Return (x, y) of the center of cell containing provided text 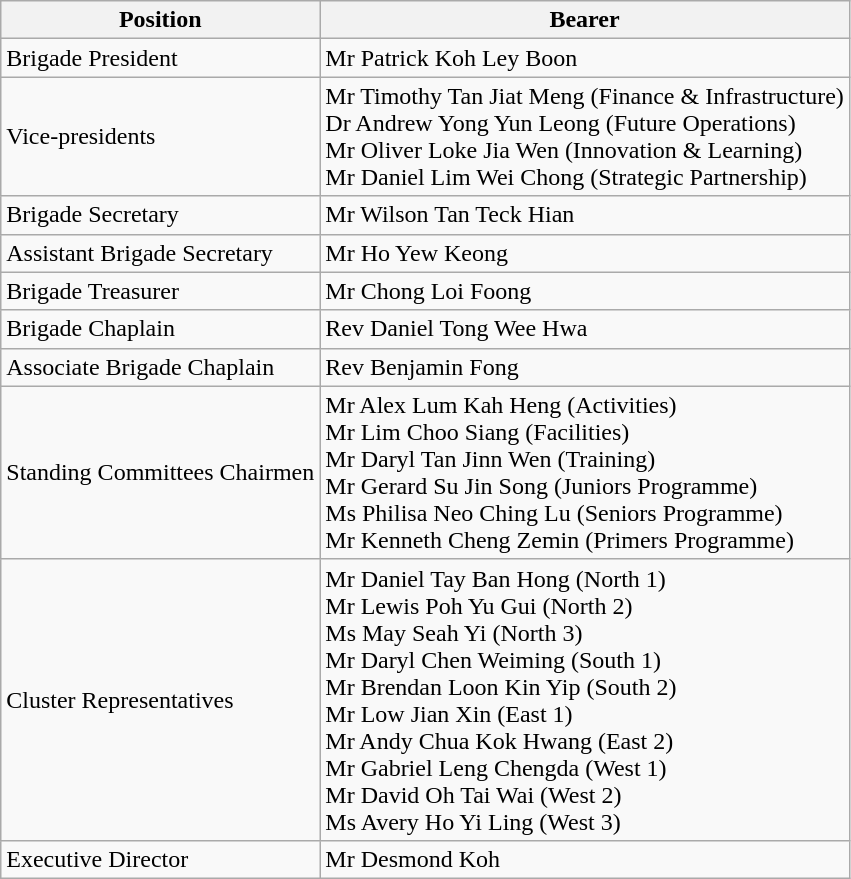
Associate Brigade Chaplain (160, 367)
Cluster Representatives (160, 700)
Mr Ho Yew Keong (585, 253)
Standing Committees Chairmen (160, 472)
Position (160, 20)
Rev Benjamin Fong (585, 367)
Executive Director (160, 859)
Brigade Chaplain (160, 329)
Brigade Secretary (160, 215)
Brigade President (160, 58)
Brigade Treasurer (160, 291)
Vice-presidents (160, 136)
Bearer (585, 20)
Mr Chong Loi Foong (585, 291)
Mr Patrick Koh Ley Boon (585, 58)
Mr Desmond Koh (585, 859)
Rev Daniel Tong Wee Hwa (585, 329)
Assistant Brigade Secretary (160, 253)
Mr Wilson Tan Teck Hian (585, 215)
